Capture the cell that displays the provided text and extract its [X, Y] central coordinate. 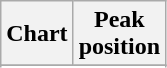
Peakposition [119, 34]
Chart [37, 34]
